Determine the [X, Y] coordinate at the center of the cell enclosing the given text.  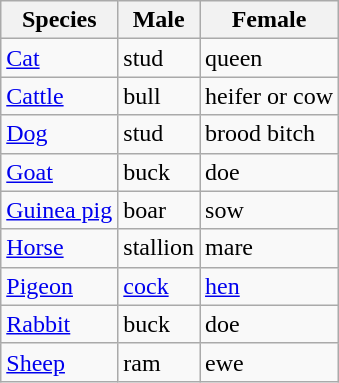
brood bitch [270, 134]
bull [159, 96]
queen [270, 58]
ewe [270, 362]
heifer or cow [270, 96]
Guinea pig [60, 210]
ram [159, 362]
Sheep [60, 362]
Cattle [60, 96]
Goat [60, 172]
Pigeon [60, 286]
Dog [60, 134]
mare [270, 248]
Horse [60, 248]
boar [159, 210]
hen [270, 286]
stallion [159, 248]
Male [159, 20]
Female [270, 20]
Cat [60, 58]
cock [159, 286]
Species [60, 20]
Rabbit [60, 324]
sow [270, 210]
